For the text-containing cell, return its midpoint in [x, y] coordinate format. 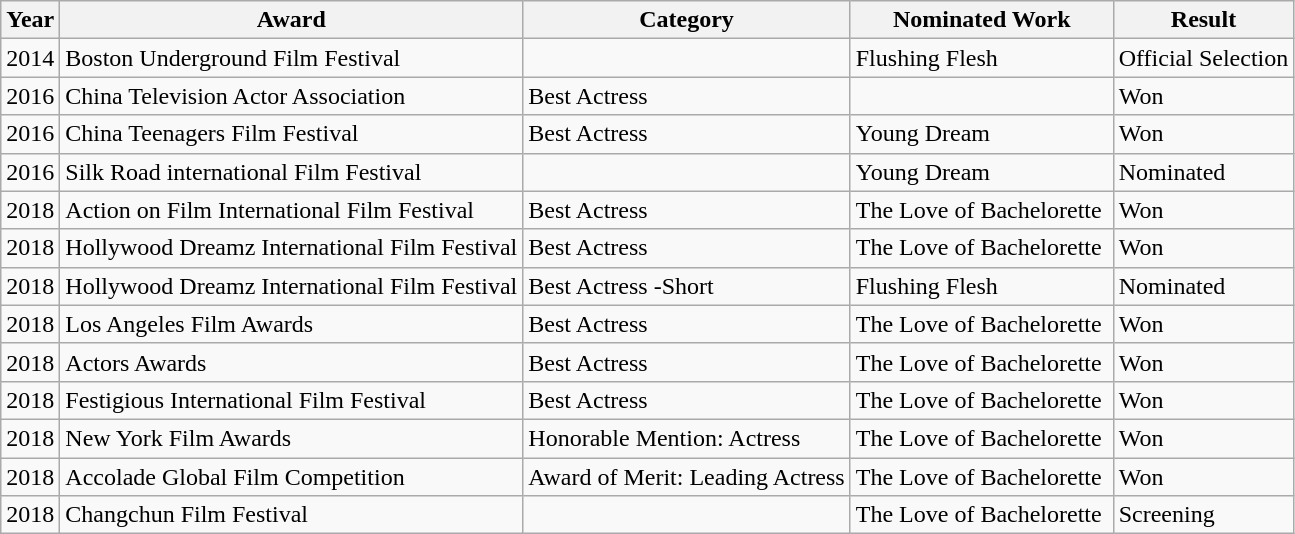
Changchun Film Festival [292, 515]
Year [30, 20]
Best Actress -Short [686, 286]
2014 [30, 58]
China Television Actor Association [292, 96]
Action on Film International Film Festival [292, 210]
Honorable Mention: Actress [686, 438]
Award of Merit: Leading Actress [686, 477]
Official Selection [1204, 58]
Silk Road international Film Festival [292, 172]
Screening [1204, 515]
New York Film Awards [292, 438]
Accolade Global Film Competition [292, 477]
Actors Awards [292, 362]
Festigious International Film Festival [292, 400]
Boston Underground Film Festival [292, 58]
Nominated Work [982, 20]
Los Angeles Film Awards [292, 324]
Result [1204, 20]
Category [686, 20]
China Teenagers Film Festival [292, 134]
Award [292, 20]
